Return the (x, y) coordinate for the center point of the cell that contains the specified text.  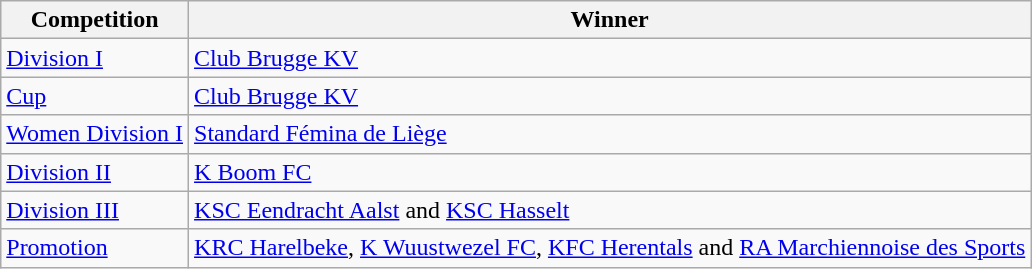
Division I (95, 58)
Division II (95, 172)
KRC Harelbeke, K Wuustwezel FC, KFC Herentals and RA Marchiennoise des Sports (610, 248)
KSC Eendracht Aalst and KSC Hasselt (610, 210)
Division III (95, 210)
Women Division I (95, 134)
Promotion (95, 248)
Standard Fémina de Liège (610, 134)
Winner (610, 20)
Cup (95, 96)
K Boom FC (610, 172)
Competition (95, 20)
